Pinpoint the cell where the given text exists, returning its [x, y] midpoint coordinate. 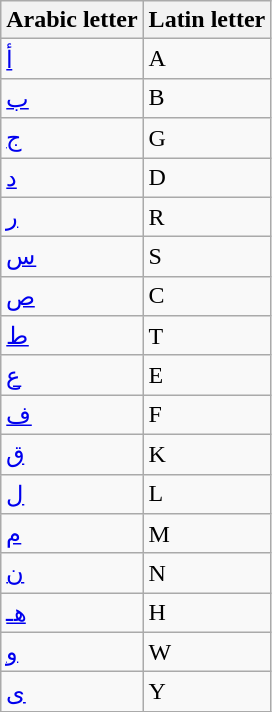
ن [72, 573]
D [207, 178]
أ [72, 59]
R [207, 217]
C [207, 296]
ب [72, 98]
ط [72, 336]
S [207, 257]
ف [72, 415]
ر [72, 217]
م [72, 534]
M [207, 534]
B [207, 98]
G [207, 138]
هـ [72, 613]
K [207, 454]
Latin letter [207, 20]
ص [72, 296]
W [207, 652]
Arabic letter [72, 20]
و [72, 652]
ق [72, 454]
د [72, 178]
T [207, 336]
A [207, 59]
N [207, 573]
ی [72, 692]
ع [72, 375]
ل [72, 494]
ج [72, 138]
س [72, 257]
H [207, 613]
L [207, 494]
E [207, 375]
F [207, 415]
Y [207, 692]
